Detect which cell encompasses the target text, then output its (X, Y) center coordinate. 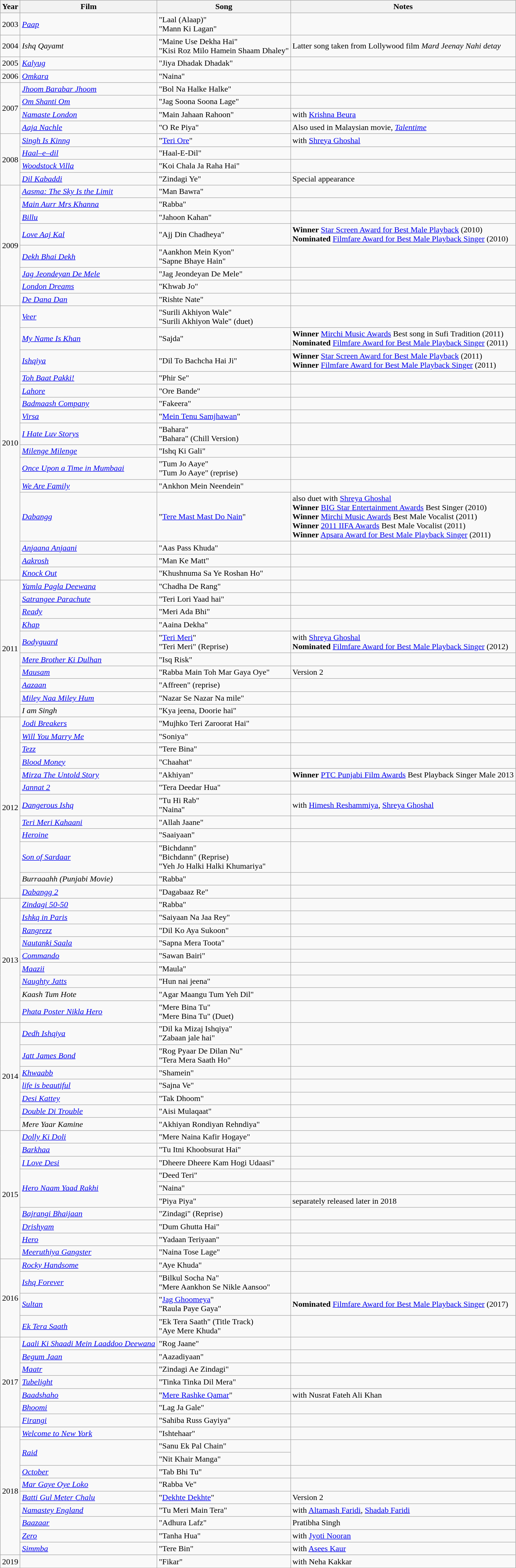
"Bol Na Halke Halke" (224, 89)
"Sanu Ek Pal Chain" (224, 1446)
Aazaan (89, 685)
Song (224, 7)
Dolly Ki Doli (89, 1137)
"Piya Piya" (224, 1201)
"Aazadiyaan" (224, 1356)
"Tum Jo Aaye""Tum Jo Aaye" (reprise) (224, 469)
Teri Meri Kahaani (89, 822)
"Jag Jeondeyan De Mele" (224, 274)
Mere Brother Ki Dulhan (89, 659)
Dabangg (89, 517)
"Fakeera" (224, 403)
separately released later in 2018 (403, 1201)
Khwaabb (89, 1073)
"Dil Ko Aya Sukoon" (224, 930)
"Ore Bande" (224, 391)
Bhoomi (89, 1408)
Knock Out (89, 573)
Haal–e–dil (89, 153)
"Teri Meri""Teri Meri" (Reprise) (224, 642)
"Mere Naina Kafir Hogaye" (224, 1137)
Main Aurr Mrs Khanna (89, 204)
"Tere Mast Mast Do Nain" (224, 517)
"Mujhko Teri Zaroorat Hai" (224, 724)
Lahore (89, 391)
Dedh Ishqiya (89, 1034)
2008 (10, 159)
"Allah Jaane" (224, 822)
2011 (10, 648)
Aasma: The Sky Is the Limit (89, 192)
"Ankhon Mein Neendein" (224, 486)
"Aaina Dekha" (224, 625)
"Rabba Main Toh Mar Gaya Oye" (224, 672)
2010 (10, 443)
Burraaahh (Punjabi Movie) (89, 879)
"Dil To Bachcha Hai Ji" (224, 360)
"Ek Tera Saath" (Title Track)"Aye Mere Khuda" (224, 1326)
with Shreya GhoshalNominated Filmfare Award for Best Male Playback Singer (2012) (403, 642)
Ishq Forever (89, 1282)
London Dreams (89, 287)
Jatt James Bond (89, 1055)
Special appearance (403, 179)
Nominated Filmfare Award for Best Male Playback Singer (2017) (403, 1304)
"Teri Lori Yaad hai" (224, 599)
Love Aaj Kal (89, 234)
Kaash Tum Hote (89, 994)
Naughty Jatts (89, 981)
Pratibha Singh (403, 1523)
"Hun nai jeena" (224, 981)
"Bahara""Bahara" (Chill Version) (224, 434)
Om Shanti Om (89, 102)
Satrangee Parachute (89, 599)
"Mein Tenu Samjhawan" (224, 416)
"Akhiyan Rondiyan Rehndiya" (224, 1124)
Winner Mirchi Music Awards Best song in Sufi Tradition (2011)Nominated Filmfare Award for Best Male Playback Singer (2011) (403, 339)
"Mere Bina Tu""Mere Bina Tu" (Duet) (224, 1011)
Baadshaho (89, 1395)
"Chaahat" (224, 762)
"Lag Ja Gale" (224, 1408)
Also used in Malaysian movie, Talentime (403, 127)
"Zindagi" (Reprise) (224, 1214)
"Ishq Ki Gali" (224, 451)
Anjaana Anjaani (89, 548)
"Kya jeena, Doorie hai" (224, 711)
"Haal-E-Dil" (224, 153)
Firangi (89, 1421)
"Man Ke Matt" (224, 561)
2003 (10, 24)
"Bilkul Socha Na""Mere Aankhon Se Nikle Aansoo" (224, 1282)
Mausam (89, 672)
Tezz (89, 749)
Aakrosh (89, 561)
"Zindagi Ye" (224, 179)
"Main Jahaan Rahoon" (224, 114)
Will You Marry Me (89, 736)
"Ishtehaar" (224, 1433)
Ishq Qayamt (89, 46)
October (89, 1472)
I Hate Luv Storys (89, 434)
Yamla Pagla Deewana (89, 586)
"Man Bawra" (224, 192)
Maazii (89, 969)
"Dagabaaz Re" (224, 892)
"Dum Ghutta Hai" (224, 1227)
Maatr (89, 1369)
2007 (10, 108)
"Maula" (224, 969)
"Chadha De Rang" (224, 586)
2004 (10, 46)
with Jyoti Nooran (403, 1536)
"Isq Risk" (224, 659)
Bajrangi Bhaijaan (89, 1214)
Baazaar (89, 1523)
Aaja Nachle (89, 127)
Ready (89, 612)
with Nusrat Fateh Ali Khan (403, 1395)
Drishyam (89, 1227)
2015 (10, 1195)
Winner PTC Punjabi Film Awards Best Playback Singer Male 2013 (403, 775)
"Sajda" (224, 339)
"Tu Meri Main Tera" (224, 1510)
"Khushnuma Sa Ye Roshan Ho" (224, 573)
"Meri Ada Bhi" (224, 612)
Hero (89, 1239)
Miley Naa Miley Hum (89, 698)
with Himesh Reshammiya, Shreya Ghoshal (403, 805)
Hero Naam Yaad Rakhi (89, 1188)
Meeruthiya Gangster (89, 1252)
"Deed Teri" (224, 1175)
"Jag Ghoomeya""Raula Paye Gaya" (224, 1304)
Mar Gaye Oye Loko (89, 1484)
"Dil ka Mizaj Ishqiya""Zabaan jale hai" (224, 1034)
"Dheere Dheere Kam Hogi Udaasi" (224, 1163)
Namastey England (89, 1510)
2014 (10, 1076)
Jannat 2 (89, 788)
"Aankhon Mein Kyon""Sapne Bhaye Hain" (224, 257)
2016 (10, 1298)
Film (89, 7)
"Aisi Mulaqaat" (224, 1111)
with Neha Kakkar (403, 1561)
Dil Kabaddi (89, 179)
"Sajna Ve" (224, 1086)
Commando (89, 956)
Rocky Handsome (89, 1265)
"Sahiba Russ Gayiya" (224, 1421)
Singh Is Kinng (89, 140)
Jodi Breakers (89, 724)
"Saaiyaan" (224, 835)
"Fikar" (224, 1561)
Billu (89, 217)
"Tu Itni Khoobsurat Hai" (224, 1149)
Year (10, 7)
"Yadaan Teriyaan" (224, 1239)
Dekh Bhai Dekh (89, 257)
"Sapna Mera Toota" (224, 943)
"Maine Use Dekha Hai""Kisi Roz Milo Hamein Shaam Dhaley" (224, 46)
Badmaash Company (89, 403)
"Bichdann""Bichdann" (Reprise)"Yeh Jo Halki Halki Khumariya" (224, 857)
Bodyguard (89, 642)
with Altamash Faridi, Shadab Faridi (403, 1510)
Double Di Trouble (89, 1111)
"Laal (Alaap)""Mann Ki Lagan" (224, 24)
My Name Is Khan (89, 339)
Dabangg 2 (89, 892)
I Love Desi (89, 1163)
I am Singh (89, 711)
Paap (89, 24)
Jhoom Barabar Jhoom (89, 89)
"Saiyaan Na Jaa Rey" (224, 917)
"Nazar Se Nazar Na mile" (224, 698)
"Rog Jaane" (224, 1343)
"Tanha Hua" (224, 1536)
Omkara (89, 76)
Welcome to New York (89, 1433)
Blood Money (89, 762)
"Surili Akhiyon Wale""Surili Akhiyon Wale" (duet) (224, 316)
2005 (10, 63)
Ishkq in Paris (89, 917)
Barkhaa (89, 1149)
life is beautiful (89, 1086)
Heroine (89, 835)
Simmba (89, 1548)
2006 (10, 76)
Rangrezz (89, 930)
Toh Baat Pakki! (89, 378)
Phata Poster Nikla Hero (89, 1011)
Winner Star Screen Award for Best Male Playback (2010)Nominated Filmfare Award for Best Male Playback Singer (2010) (403, 234)
Winner Star Screen Award for Best Male Playback (2011)Winner Filmfare Award for Best Male Playback Singer (2011) (403, 360)
Son of Sardaar (89, 857)
Kalyug (89, 63)
"Soniya" (224, 736)
Khap (89, 625)
"Adhura Lafz" (224, 1523)
Ishqiya (89, 360)
Once Upon a Time in Mumbaai (89, 469)
Desi Kattey (89, 1098)
"Sawan Bairi" (224, 956)
"Khwab Jo" (224, 287)
"Nit Khair Manga" (224, 1459)
"Rog Pyaar De Dilan Nu""Tera Mera Saath Ho" (224, 1055)
Virsa (89, 416)
Jag Jeondeyan De Mele (89, 274)
2013 (10, 960)
"Tere Bina" (224, 749)
"Rishte Nate" (224, 299)
"Tu Hi Rab""Naina" (224, 805)
Namaste London (89, 114)
"Dekhte Dekhte" (224, 1497)
"Aye Khuda" (224, 1265)
"Tak Dhoom" (224, 1098)
2018 (10, 1491)
"Akhiyan" (224, 775)
Batti Gul Meter Chalu (89, 1497)
"Jag Soona Soona Lage" (224, 102)
with Shreya Ghoshal (403, 140)
Sultan (89, 1304)
2019 (10, 1561)
"Teri Ore" (224, 140)
De Dana Dan (89, 299)
"Tab Bhi Tu" (224, 1472)
"Phir Se" (224, 378)
Mirza The Untold Story (89, 775)
"Tinka Tinka Dil Mera" (224, 1382)
"Koi Chala Ja Raha Hai" (224, 166)
with Krishna Beura (403, 114)
"Agar Maangu Tum Yeh Dil" (224, 994)
"Jahoon Kahan" (224, 217)
Veer (89, 316)
Raid (89, 1453)
with Asees Kaur (403, 1548)
Mere Yaar Kamine (89, 1124)
"Affreen" (reprise) (224, 685)
"O Re Piya" (224, 127)
2017 (10, 1382)
Begum Jaan (89, 1356)
"Aas Pass Khuda" (224, 548)
Milenge Milenge (89, 451)
Laali Ki Shaadi Mein Laaddoo Deewana (89, 1343)
"Tere Bin" (224, 1548)
Ek Tera Saath (89, 1326)
"Ajj Din Chadheya" (224, 234)
Nautanki Saala (89, 943)
"Mere Rashke Qamar" (224, 1395)
We Are Family (89, 486)
Notes (403, 7)
"Shamein" (224, 1073)
"Naina Tose Lage" (224, 1252)
Zero (89, 1536)
"Zindagi Ae Zindagi" (224, 1369)
Zindagi 50-50 (89, 904)
"Tera Deedar Hua" (224, 788)
Tubelight (89, 1382)
2012 (10, 808)
"Rabba Ve" (224, 1484)
Woodstock Villa (89, 166)
Latter song taken from Lollywood film Mard Jeenay Nahi detay (403, 46)
Dangerous Ishq (89, 805)
"Jiya Dhadak Dhadak" (224, 63)
2009 (10, 245)
